Return the (x, y) coordinate for the center point of the cell that contains the specified text.  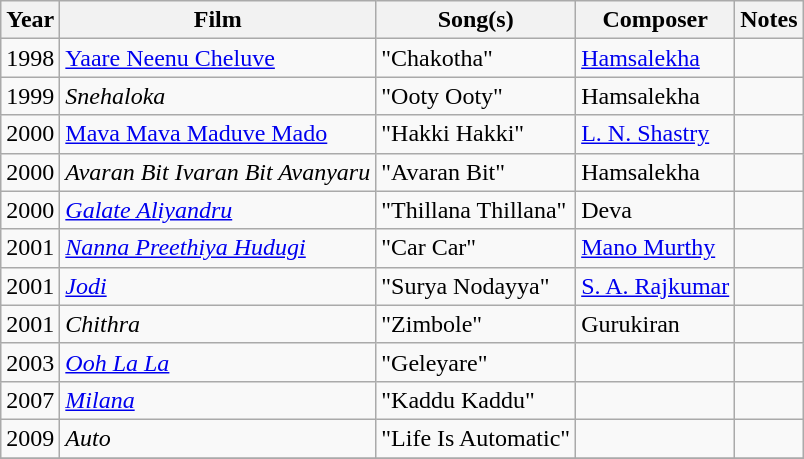
Deva (656, 210)
Ooh La La (218, 362)
L. N. Shastry (656, 134)
Nanna Preethiya Hudugi (218, 248)
Avaran Bit Ivaran Bit Avanyaru (218, 172)
S. A. Rajkumar (656, 286)
"Ooty Ooty" (476, 96)
Jodi (218, 286)
Yaare Neenu Cheluve (218, 58)
Film (218, 20)
Song(s) (476, 20)
"Surya Nodayya" (476, 286)
2009 (30, 438)
"Thillana Thillana" (476, 210)
Gurukiran (656, 324)
"Life Is Automatic" (476, 438)
"Zimbole" (476, 324)
Galate Aliyandru (218, 210)
Year (30, 20)
"Avaran Bit" (476, 172)
Composer (656, 20)
"Kaddu Kaddu" (476, 400)
Snehaloka (218, 96)
2003 (30, 362)
"Car Car" (476, 248)
"Chakotha" (476, 58)
Notes (769, 20)
Auto (218, 438)
Milana (218, 400)
"Hakki Hakki" (476, 134)
Chithra (218, 324)
Mava Mava Maduve Mado (218, 134)
1998 (30, 58)
2007 (30, 400)
"Geleyare" (476, 362)
1999 (30, 96)
Mano Murthy (656, 248)
